Locate the cell with the specified text and output its (x, y) center coordinate. 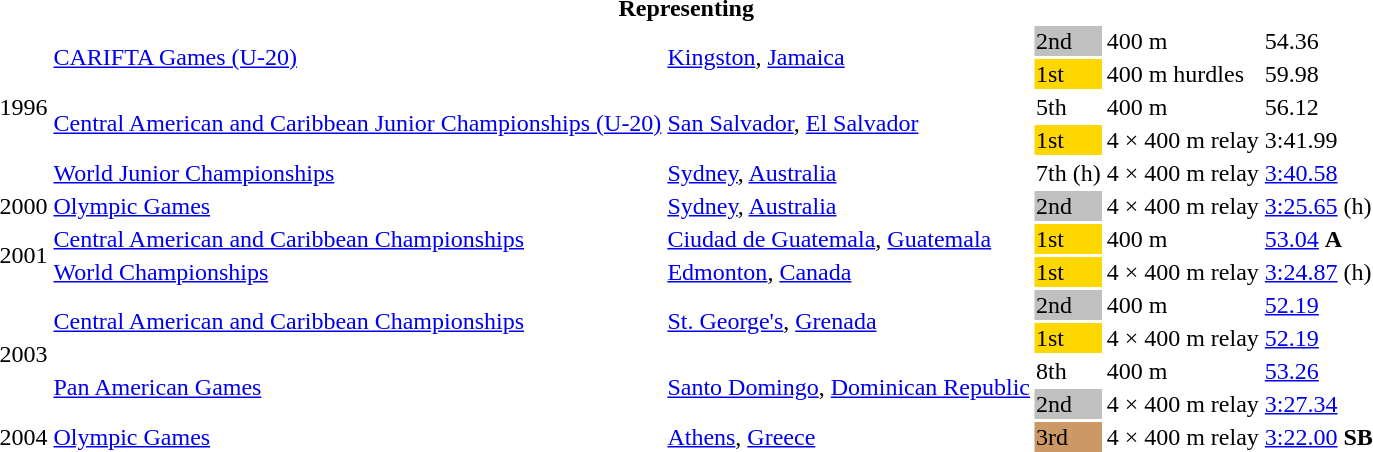
8th (1068, 371)
Edmonton, Canada (849, 272)
Athens, Greece (849, 437)
Central American and Caribbean Junior Championships (U-20) (358, 124)
3rd (1068, 437)
Kingston, Jamaica (849, 58)
World Championships (358, 272)
Ciudad de Guatemala, Guatemala (849, 239)
Pan American Games (358, 388)
CARIFTA Games (U-20) (358, 58)
7th (h) (1068, 173)
St. George's, Grenada (849, 322)
San Salvador, El Salvador (849, 124)
5th (1068, 107)
World Junior Championships (358, 173)
Santo Domingo, Dominican Republic (849, 388)
400 m hurdles (1182, 74)
